Identify which cell holds the provided text, then report its [X, Y] central coordinate. 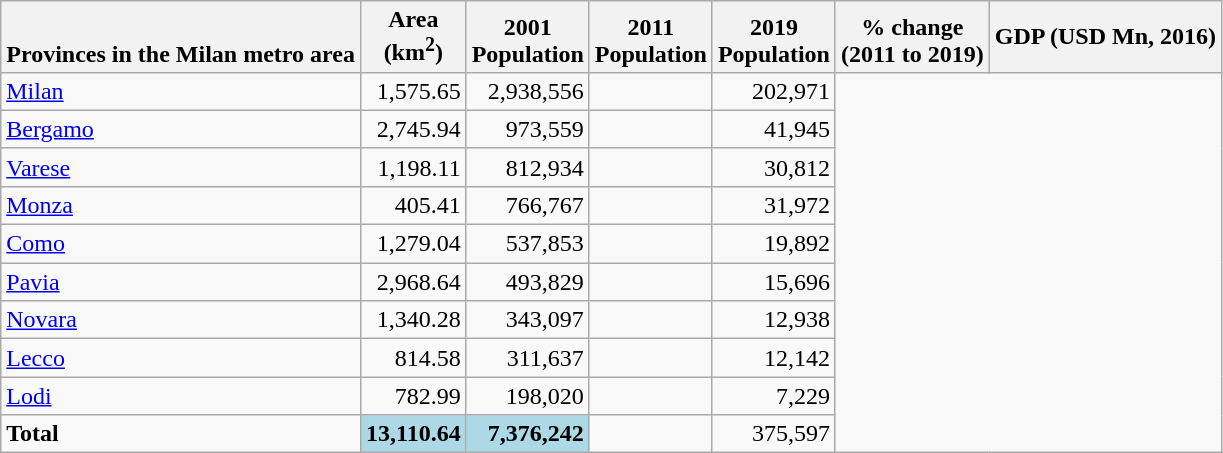
198,020 [528, 396]
Milan [181, 91]
202,971 [774, 91]
343,097 [528, 320]
493,829 [528, 282]
Total [181, 434]
Monza [181, 205]
375,597 [774, 434]
Novara [181, 320]
31,972 [774, 205]
7,376,242 [528, 434]
812,934 [528, 167]
405.41 [413, 205]
Como [181, 244]
41,945 [774, 129]
2,968.64 [413, 282]
30,812 [774, 167]
2,745.94 [413, 129]
766,767 [528, 205]
973,559 [528, 129]
15,696 [774, 282]
2011Population [650, 37]
19,892 [774, 244]
Lecco [181, 358]
12,938 [774, 320]
2001Population [528, 37]
1,198.11 [413, 167]
1,279.04 [413, 244]
Bergamo [181, 129]
1,575.65 [413, 91]
12,142 [774, 358]
7,229 [774, 396]
Pavia [181, 282]
Area(km2) [413, 37]
2,938,556 [528, 91]
814.58 [413, 358]
782.99 [413, 396]
Provinces in the Milan metro area [181, 37]
2019Population [774, 37]
Varese [181, 167]
13,110.64 [413, 434]
% change(2011 to 2019) [912, 37]
537,853 [528, 244]
311,637 [528, 358]
1,340.28 [413, 320]
GDP (USD Mn, 2016) [1105, 37]
Lodi [181, 396]
